Identify which cell holds the provided text, then report its [X, Y] central coordinate. 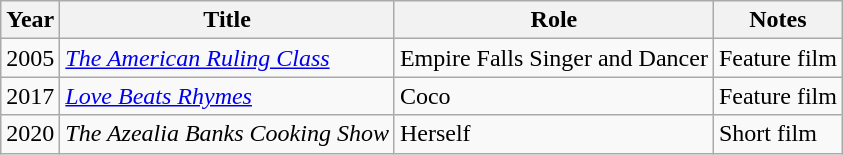
Herself [554, 134]
Short film [778, 134]
Coco [554, 96]
Title [228, 20]
Empire Falls Singer and Dancer [554, 58]
2005 [30, 58]
The Azealia Banks Cooking Show [228, 134]
Year [30, 20]
The American Ruling Class [228, 58]
Notes [778, 20]
Love Beats Rhymes [228, 96]
Role [554, 20]
2020 [30, 134]
2017 [30, 96]
